Return the [X, Y] coordinate for the center point of the cell that contains the specified text.  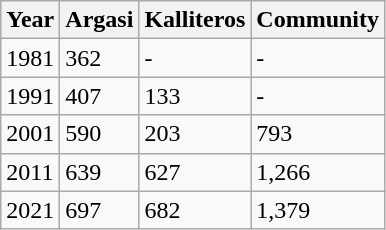
362 [100, 58]
2011 [30, 172]
793 [318, 134]
203 [195, 134]
590 [100, 134]
697 [100, 210]
Year [30, 20]
1,266 [318, 172]
Community [318, 20]
682 [195, 210]
Kalliteros [195, 20]
2021 [30, 210]
1991 [30, 96]
133 [195, 96]
1,379 [318, 210]
Argasi [100, 20]
407 [100, 96]
627 [195, 172]
639 [100, 172]
2001 [30, 134]
1981 [30, 58]
